For the text-containing cell, return its midpoint in [x, y] coordinate format. 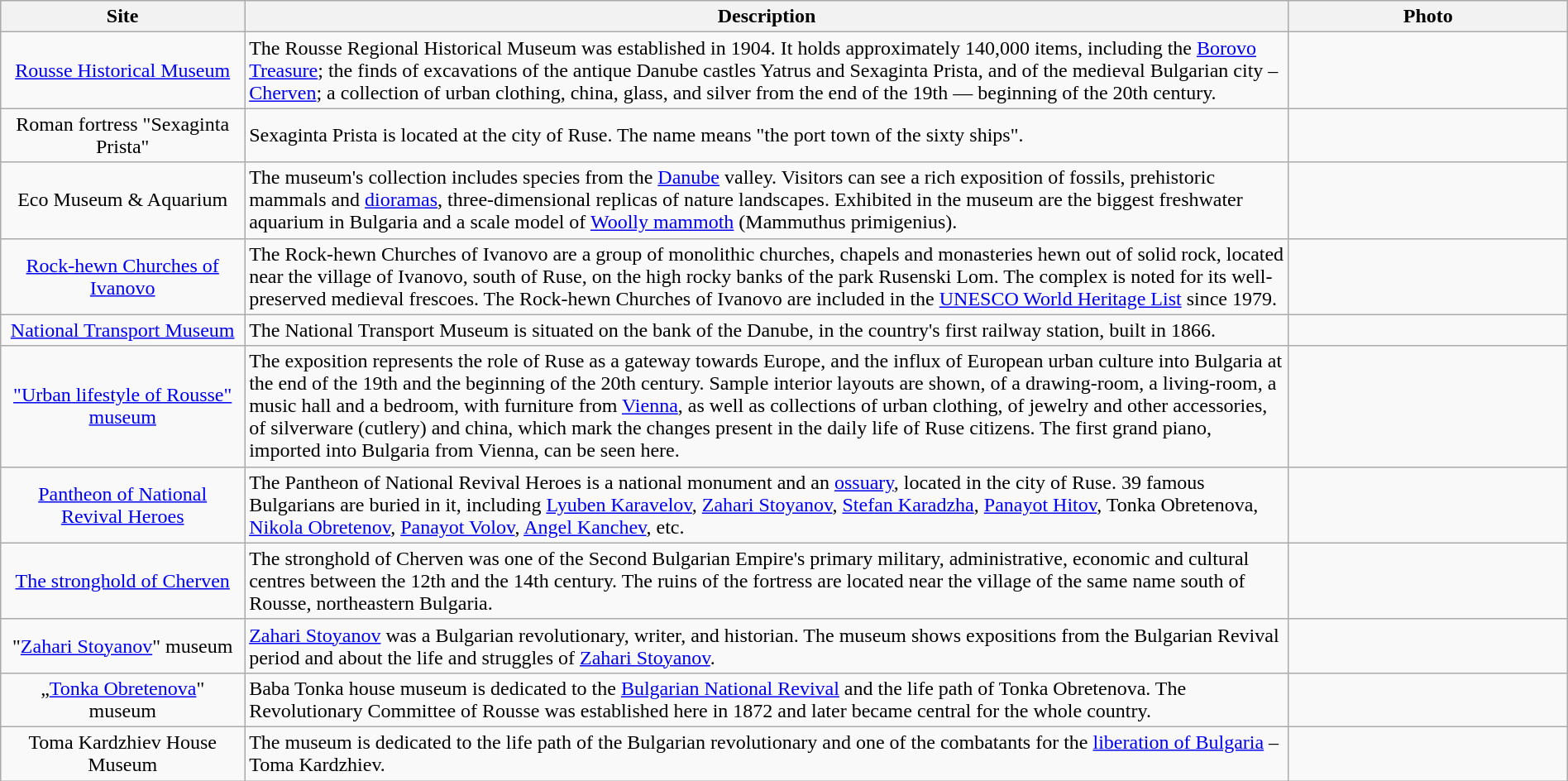
Pantheon of National Revival Heroes [122, 505]
The museum is dedicated to the life path of the Bulgarian revolutionary and one of the combatants for the liberation of Bulgaria – Toma Kardzhiev. [767, 753]
„Tonka Obretenova" museum [122, 700]
Sexaginta Prista is located at the city of Ruse. The name means "the port town of the sixty ships". [767, 136]
Site [122, 17]
Toma Kardzhiev House Museum [122, 753]
Photo [1427, 17]
Roman fortress "Sexaginta Prista" [122, 136]
Eco Museum & Aquarium [122, 200]
"Urban lifestyle of Rousse" museum [122, 406]
National Transport Museum [122, 330]
Rock-hewn Churches of Ivanovo [122, 276]
Rousse Historical Museum [122, 70]
The National Transport Museum is situated on the bank of the Danube, in the country's first railway station, built in 1866. [767, 330]
The stronghold of Cherven [122, 581]
"Zahari Stoyanov" museum [122, 645]
Description [767, 17]
